Scan for the cell matching the given text and deliver its [X, Y] coordinate at center. 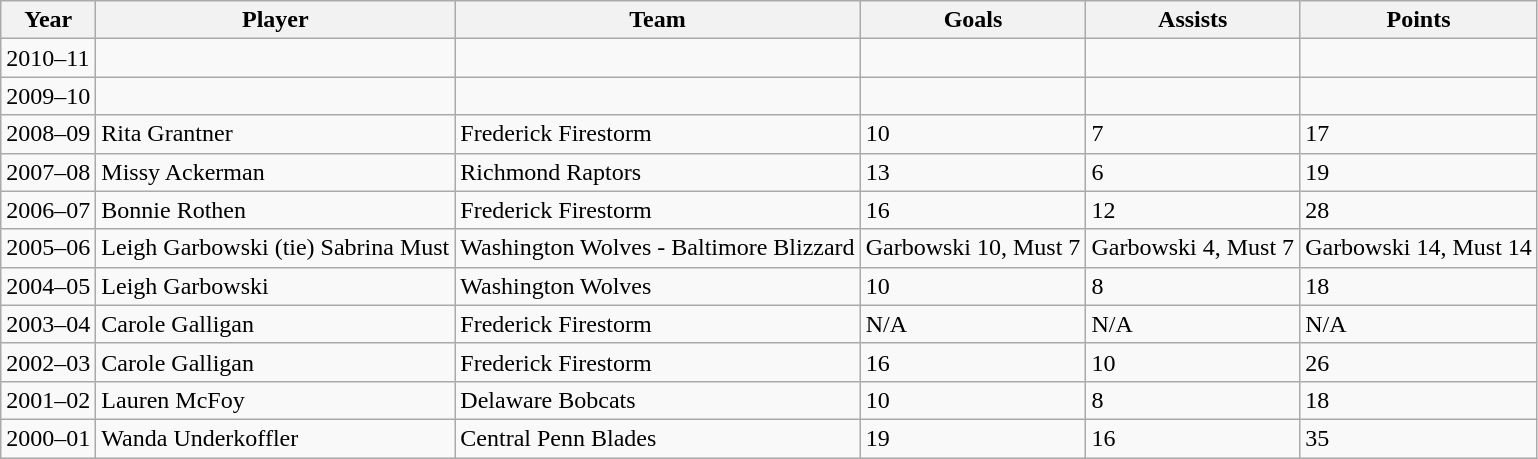
Rita Grantner [276, 134]
Missy Ackerman [276, 172]
2003–04 [48, 324]
28 [1419, 210]
Player [276, 20]
Goals [973, 20]
2000–01 [48, 438]
2002–03 [48, 362]
2007–08 [48, 172]
Bonnie Rothen [276, 210]
2001–02 [48, 400]
Points [1419, 20]
35 [1419, 438]
Washington Wolves - Baltimore Blizzard [658, 248]
2005–06 [48, 248]
17 [1419, 134]
7 [1193, 134]
Delaware Bobcats [658, 400]
13 [973, 172]
Assists [1193, 20]
26 [1419, 362]
2009–10 [48, 96]
Team [658, 20]
Lauren McFoy [276, 400]
Wanda Underkoffler [276, 438]
Garbowski 4, Must 7 [1193, 248]
Washington Wolves [658, 286]
Central Penn Blades [658, 438]
2004–05 [48, 286]
2008–09 [48, 134]
Leigh Garbowski [276, 286]
Year [48, 20]
Garbowski 14, Must 14 [1419, 248]
2010–11 [48, 58]
Leigh Garbowski (tie) Sabrina Must [276, 248]
6 [1193, 172]
12 [1193, 210]
Garbowski 10, Must 7 [973, 248]
2006–07 [48, 210]
Richmond Raptors [658, 172]
